Pinpoint the cell where the given text exists, returning its [x, y] midpoint coordinate. 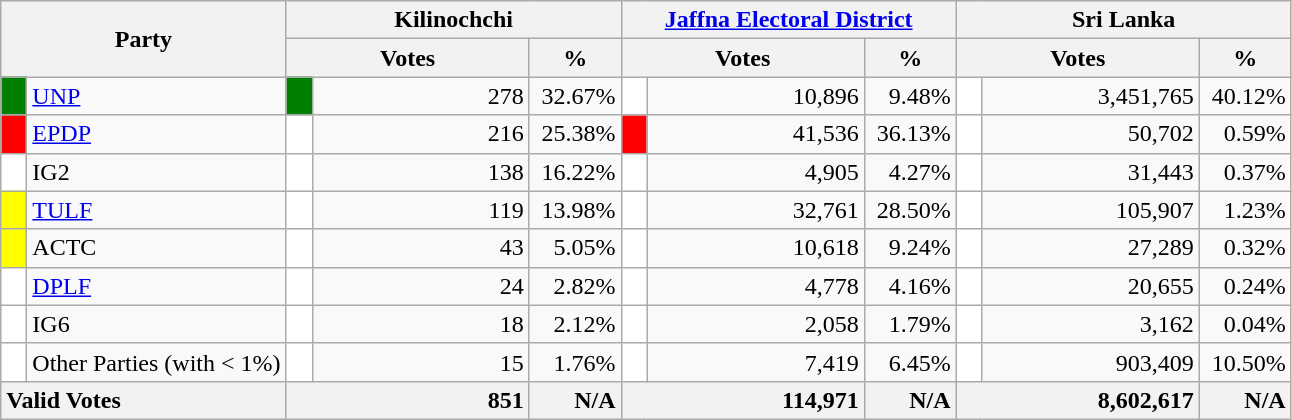
0.37% [1245, 172]
105,907 [1090, 210]
0.24% [1245, 286]
ACTC [156, 248]
138 [420, 172]
IG6 [156, 324]
10,618 [756, 248]
25.38% [575, 134]
3,162 [1090, 324]
4.27% [910, 172]
28.50% [910, 210]
16.22% [575, 172]
Jaffna Electoral District [788, 20]
32.67% [575, 96]
UNP [156, 96]
24 [420, 286]
DPLF [156, 286]
0.04% [1245, 324]
1.79% [910, 324]
216 [420, 134]
Valid Votes [144, 400]
20,655 [1090, 286]
851 [408, 400]
5.05% [575, 248]
3,451,765 [1090, 96]
4,778 [756, 286]
4.16% [910, 286]
Other Parties (with < 1%) [156, 362]
40.12% [1245, 96]
9.24% [910, 248]
50,702 [1090, 134]
2.12% [575, 324]
32,761 [756, 210]
4,905 [756, 172]
6.45% [910, 362]
27,289 [1090, 248]
7,419 [756, 362]
18 [420, 324]
13.98% [575, 210]
36.13% [910, 134]
2.82% [575, 286]
43 [420, 248]
10.50% [1245, 362]
0.59% [1245, 134]
15 [420, 362]
IG2 [156, 172]
119 [420, 210]
10,896 [756, 96]
1.76% [575, 362]
Sri Lanka [1124, 20]
9.48% [910, 96]
41,536 [756, 134]
2,058 [756, 324]
0.32% [1245, 248]
114,971 [742, 400]
EPDP [156, 134]
1.23% [1245, 210]
Kilinochchi [454, 20]
Party [144, 39]
278 [420, 96]
TULF [156, 210]
8,602,617 [1078, 400]
903,409 [1090, 362]
31,443 [1090, 172]
